Return the (x, y) coordinate for the center point of the cell that contains the specified text.  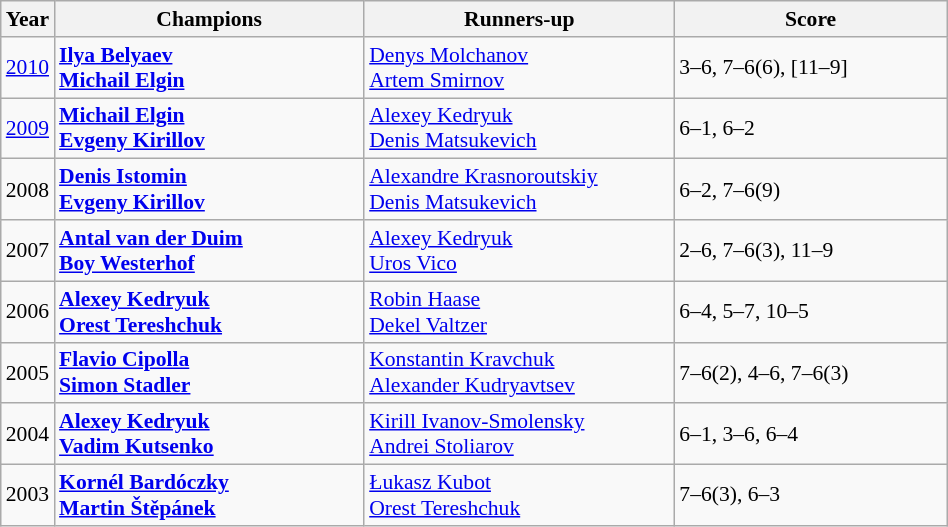
2007 (28, 250)
3–6, 7–6(6), [11–9] (810, 68)
2010 (28, 68)
Alexandre Krasnoroutskiy Denis Matsukevich (519, 190)
2–6, 7–6(3), 11–9 (810, 250)
Antal van der Duim Boy Westerhof (209, 250)
Michail Elgin Evgeny Kirillov (209, 128)
2006 (28, 312)
2004 (28, 434)
6–1, 6–2 (810, 128)
Konstantin Kravchuk Alexander Kudryavtsev (519, 372)
6–2, 7–6(9) (810, 190)
2009 (28, 128)
Łukasz Kubot Orest Tereshchuk (519, 496)
7–6(3), 6–3 (810, 496)
Alexey Kedryuk Uros Vico (519, 250)
7–6(2), 4–6, 7–6(3) (810, 372)
Kirill Ivanov-Smolensky Andrei Stoliarov (519, 434)
Champions (209, 19)
2008 (28, 190)
2005 (28, 372)
2003 (28, 496)
Alexey Kedryuk Vadim Kutsenko (209, 434)
Ilya Belyaev Michail Elgin (209, 68)
Year (28, 19)
Kornél Bardóczky Martin Štěpánek (209, 496)
Score (810, 19)
6–1, 3–6, 6–4 (810, 434)
Runners-up (519, 19)
Denis Istomin Evgeny Kirillov (209, 190)
Denys Molchanov Artem Smirnov (519, 68)
6–4, 5–7, 10–5 (810, 312)
Robin Haase Dekel Valtzer (519, 312)
Flavio Cipolla Simon Stadler (209, 372)
Alexey Kedryuk Orest Tereshchuk (209, 312)
Alexey Kedryuk Denis Matsukevich (519, 128)
